Scan for the cell matching the given text and deliver its (x, y) coordinate at center. 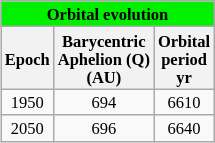
Orbitalperiodyr (184, 58)
696 (104, 128)
BarycentricAphelion (Q)(AU) (104, 58)
6610 (184, 102)
1950 (28, 102)
694 (104, 102)
2050 (28, 128)
Epoch (28, 58)
Orbital evolution (108, 14)
6640 (184, 128)
